Find where the given text appears and provide that cell's center as [x, y] coordinate. 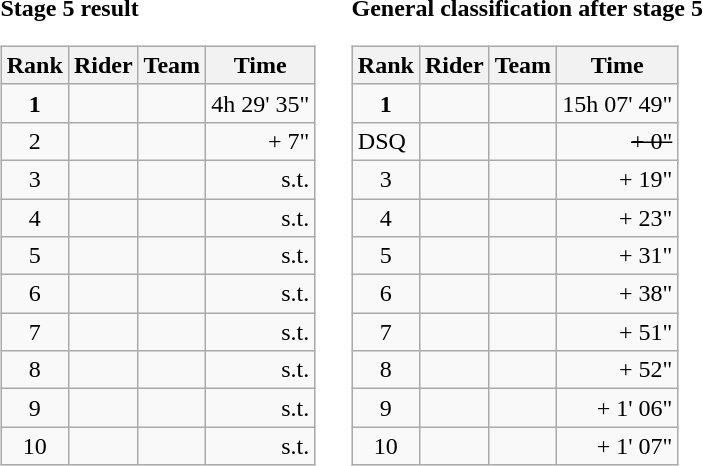
15h 07' 49" [618, 103]
+ 0" [618, 141]
+ 51" [618, 332]
+ 1' 06" [618, 408]
4h 29' 35" [260, 103]
+ 38" [618, 294]
+ 31" [618, 256]
2 [34, 141]
+ 52" [618, 370]
+ 19" [618, 179]
DSQ [386, 141]
+ 23" [618, 217]
+ 1' 07" [618, 446]
+ 7" [260, 141]
